Determine the (x, y) coordinate at the center of the cell enclosing the given text.  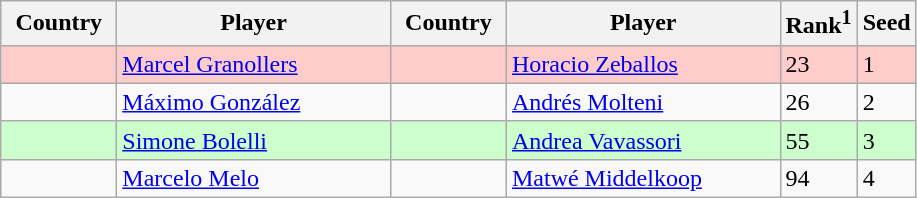
Horacio Zeballos (643, 64)
55 (818, 140)
4 (886, 178)
23 (818, 64)
3 (886, 140)
Marcelo Melo (254, 178)
1 (886, 64)
2 (886, 102)
Rank1 (818, 24)
94 (818, 178)
Andrés Molteni (643, 102)
Andrea Vavassori (643, 140)
Marcel Granollers (254, 64)
Matwé Middelkoop (643, 178)
Simone Bolelli (254, 140)
Máximo González (254, 102)
Seed (886, 24)
26 (818, 102)
